From the cell containing the given text, extract its center point as (x, y) coordinate. 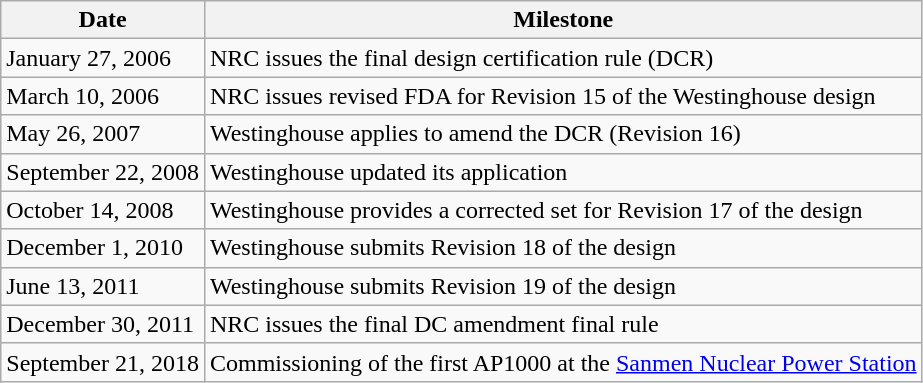
Westinghouse provides a corrected set for Revision 17 of the design (563, 210)
Commissioning of the first AP1000 at the Sanmen Nuclear Power Station (563, 362)
Westinghouse submits Revision 18 of the design (563, 248)
NRC issues the final DC amendment final rule (563, 324)
Westinghouse applies to amend the DCR (Revision 16) (563, 134)
Date (103, 20)
Milestone (563, 20)
June 13, 2011 (103, 286)
March 10, 2006 (103, 96)
September 21, 2018 (103, 362)
Westinghouse updated its application (563, 172)
December 30, 2011 (103, 324)
Westinghouse submits Revision 19 of the design (563, 286)
NRC issues the final design certification rule (DCR) (563, 58)
October 14, 2008 (103, 210)
September 22, 2008 (103, 172)
January 27, 2006 (103, 58)
NRC issues revised FDA for Revision 15 of the Westinghouse design (563, 96)
May 26, 2007 (103, 134)
December 1, 2010 (103, 248)
